Locate the cell with the specified text and output its [X, Y] center coordinate. 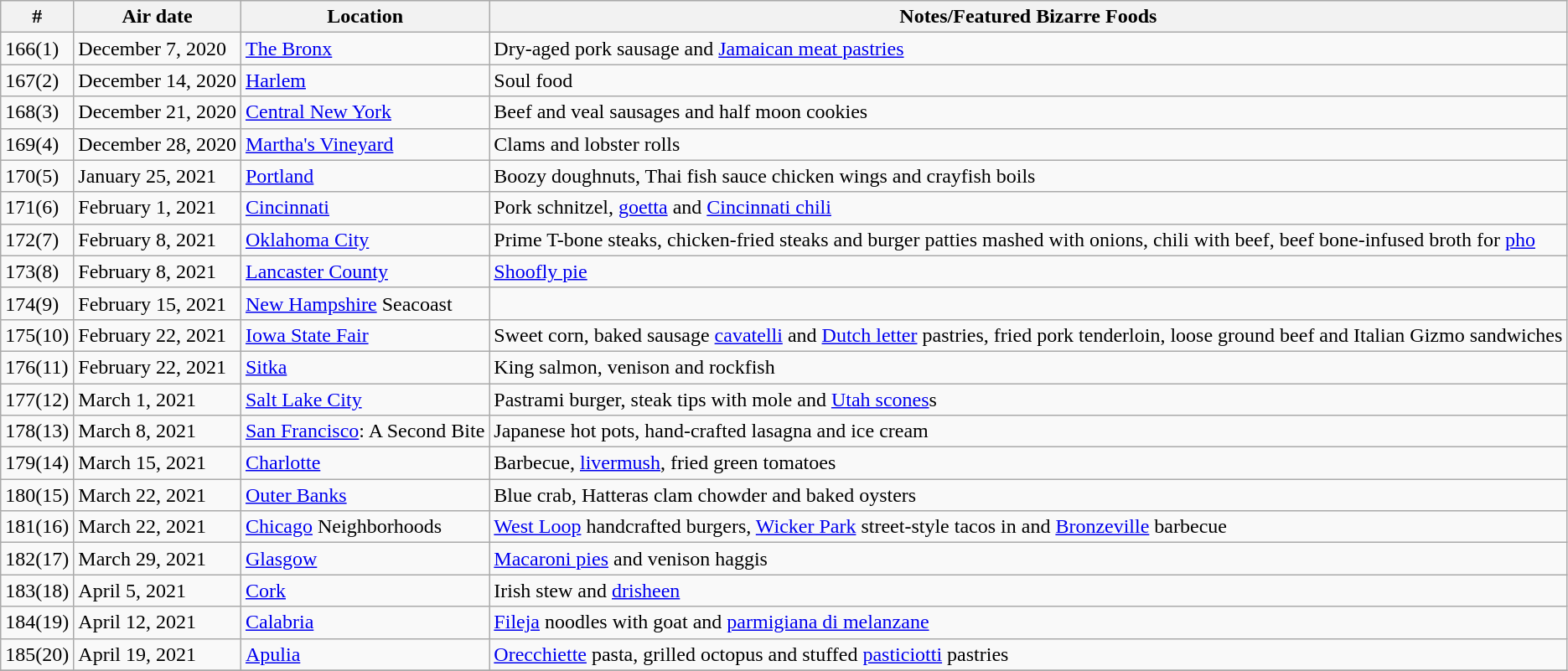
Orecchiette pasta, grilled octopus and stuffed pasticiotti pastries [1028, 654]
177(12) [37, 400]
Charlotte [365, 463]
Outer Banks [365, 495]
April 12, 2021 [158, 622]
Martha's Vineyard [365, 144]
Portland [365, 176]
March 8, 2021 [158, 431]
San Francisco: A Second Bite [365, 431]
176(11) [37, 367]
Glasgow [365, 559]
Prime T-bone steaks, chicken-fried steaks and burger patties mashed with onions, chili with beef, beef bone-infused broth for pho [1028, 240]
167(2) [37, 80]
Sitka [365, 367]
180(15) [37, 495]
Clams and lobster rolls [1028, 144]
Salt Lake City [365, 400]
Boozy doughnuts, Thai fish sauce chicken wings and crayfish boils [1028, 176]
Calabria [365, 622]
181(16) [37, 527]
178(13) [37, 431]
175(10) [37, 335]
March 29, 2021 [158, 559]
Sweet corn, baked sausage cavatelli and Dutch letter pastries, fried pork tenderloin, loose ground beef and Italian Gizmo sandwiches [1028, 335]
Lancaster County [365, 271]
Soul food [1028, 80]
Blue crab, Hatteras clam chowder and baked oysters [1028, 495]
168(3) [37, 112]
Location [365, 17]
182(17) [37, 559]
Central New York [365, 112]
172(7) [37, 240]
Barbecue, livermush, fried green tomatoes [1028, 463]
Pork schnitzel, goetta and Cincinnati chili [1028, 208]
Apulia [365, 654]
Iowa State Fair [365, 335]
Beef and veal sausages and half moon cookies [1028, 112]
169(4) [37, 144]
December 7, 2020 [158, 49]
January 25, 2021 [158, 176]
166(1) [37, 49]
Japanese hot pots, hand-crafted lasagna and ice cream [1028, 431]
Air date [158, 17]
King salmon, venison and rockfish [1028, 367]
March 1, 2021 [158, 400]
The Bronx [365, 49]
Fileja noodles with goat and parmigiana di melanzane [1028, 622]
Cincinnati [365, 208]
185(20) [37, 654]
Chicago Neighborhoods [365, 527]
December 28, 2020 [158, 144]
Pastrami burger, steak tips with mole and Utah sconess [1028, 400]
Dry-aged pork sausage and Jamaican meat pastries [1028, 49]
West Loop handcrafted burgers, Wicker Park street-style tacos in and Bronzeville barbecue [1028, 527]
# [37, 17]
Shoofly pie [1028, 271]
183(18) [37, 591]
April 5, 2021 [158, 591]
March 15, 2021 [158, 463]
February 15, 2021 [158, 303]
Harlem [365, 80]
174(9) [37, 303]
Irish stew and drisheen [1028, 591]
Cork [365, 591]
Notes/Featured Bizarre Foods [1028, 17]
184(19) [37, 622]
173(8) [37, 271]
December 14, 2020 [158, 80]
Macaroni pies and venison haggis [1028, 559]
New Hampshire Seacoast [365, 303]
February 1, 2021 [158, 208]
December 21, 2020 [158, 112]
April 19, 2021 [158, 654]
170(5) [37, 176]
171(6) [37, 208]
179(14) [37, 463]
Oklahoma City [365, 240]
